From the cell containing the given text, extract its center point as (X, Y) coordinate. 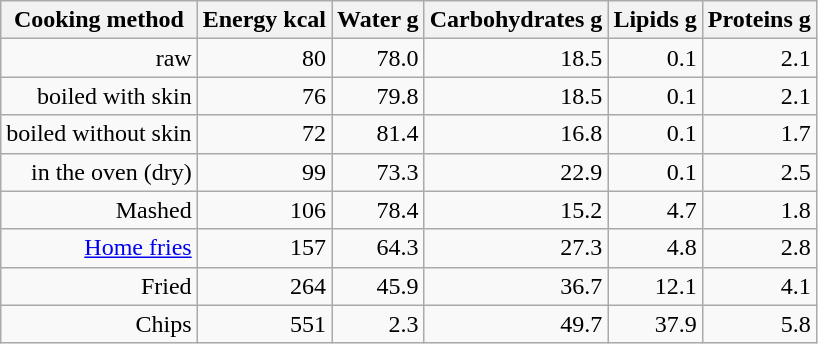
64.3 (378, 248)
boiled with skin (99, 96)
in the oven (dry) (99, 172)
12.1 (655, 286)
4.7 (655, 210)
Cooking method (99, 20)
78.0 (378, 58)
Proteins g (759, 20)
2.5 (759, 172)
2.8 (759, 248)
1.7 (759, 134)
Carbohydrates g (516, 20)
22.9 (516, 172)
78.4 (378, 210)
36.7 (516, 286)
551 (264, 324)
72 (264, 134)
16.8 (516, 134)
106 (264, 210)
Fried (99, 286)
2.3 (378, 324)
raw (99, 58)
Chips (99, 324)
264 (264, 286)
157 (264, 248)
boiled without skin (99, 134)
37.9 (655, 324)
80 (264, 58)
76 (264, 96)
27.3 (516, 248)
4.8 (655, 248)
49.7 (516, 324)
Lipids g (655, 20)
1.8 (759, 210)
Home fries (99, 248)
15.2 (516, 210)
45.9 (378, 286)
81.4 (378, 134)
73.3 (378, 172)
99 (264, 172)
79.8 (378, 96)
5.8 (759, 324)
Mashed (99, 210)
4.1 (759, 286)
Energy kcal (264, 20)
Water g (378, 20)
